Locate the cell with the specified text and output its [X, Y] center coordinate. 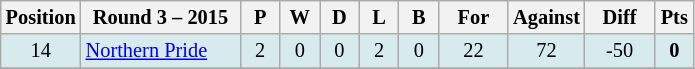
P [260, 17]
72 [546, 51]
Northern Pride [161, 51]
Position [41, 17]
Pts [674, 17]
14 [41, 51]
W [300, 17]
D [340, 17]
-50 [620, 51]
Round 3 – 2015 [161, 17]
For [474, 17]
L [379, 17]
Diff [620, 17]
Against [546, 17]
22 [474, 51]
B [419, 17]
